For the text-containing cell, return its midpoint in [x, y] coordinate format. 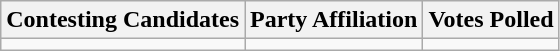
Contesting Candidates [123, 20]
Party Affiliation [334, 20]
Votes Polled [491, 20]
